Extract the [x, y] coordinate from the center of the cell holding the provided text.  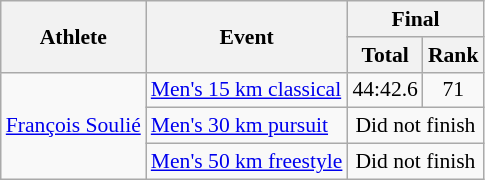
Men's 30 km pursuit [247, 126]
Rank [454, 55]
Men's 50 km freestyle [247, 162]
Event [247, 36]
44:42.6 [384, 90]
71 [454, 90]
François Soulié [74, 126]
Final [415, 19]
Total [384, 55]
Athlete [74, 36]
Men's 15 km classical [247, 90]
